Provide the [x, y] coordinate of the cell's center where the given text is located.  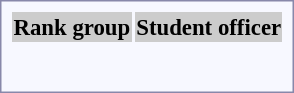
Student officer [209, 27]
Rank group [72, 27]
